Return the [X, Y] coordinate for the center point of the cell that contains the specified text.  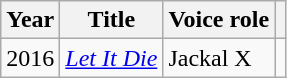
Title [112, 20]
Year [30, 20]
Jackal X [219, 58]
Let It Die [112, 58]
2016 [30, 58]
Voice role [219, 20]
